Determine the [x, y] coordinate at the center of the cell enclosing the given text.  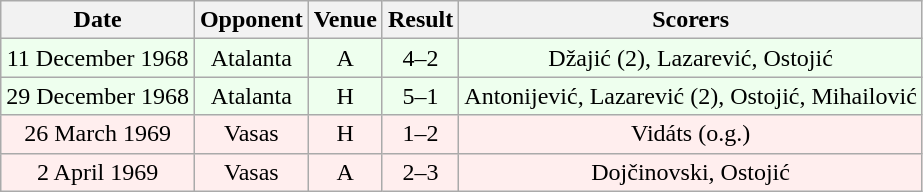
5–1 [420, 96]
4–2 [420, 58]
29 December 1968 [98, 96]
26 March 1969 [98, 134]
Opponent [251, 20]
Scorers [691, 20]
1–2 [420, 134]
Date [98, 20]
11 December 1968 [98, 58]
2 April 1969 [98, 172]
Džajić (2), Lazarević, Ostojić [691, 58]
Vidáts (o.g.) [691, 134]
Dojčinovski, Ostojić [691, 172]
Venue [345, 20]
2–3 [420, 172]
Antonijević, Lazarević (2), Ostojić, Mihailović [691, 96]
Result [420, 20]
